For the text-containing cell, return its midpoint in (x, y) coordinate format. 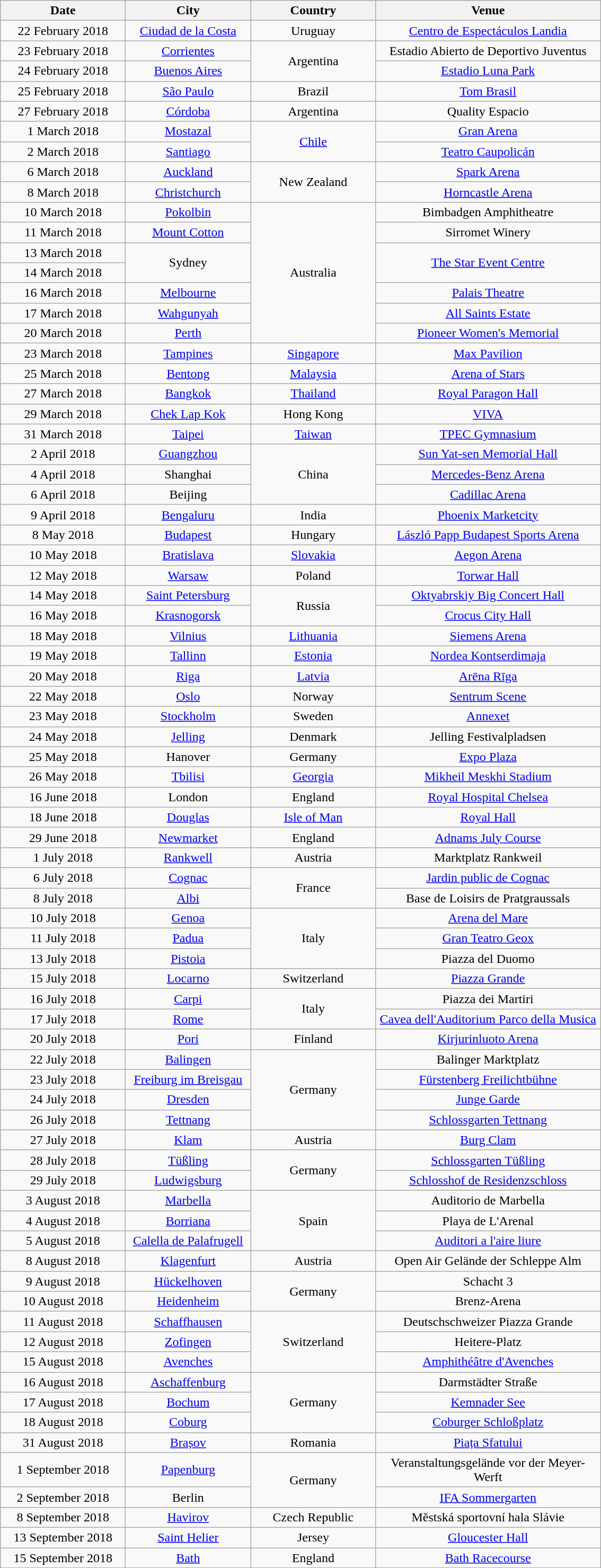
6 April 2018 (63, 494)
Melbourne (188, 293)
Siemens Arena (488, 636)
Estadio Luna Park (488, 71)
Berlin (188, 1497)
Guangzhou (188, 454)
25 May 2018 (63, 757)
13 March 2018 (63, 253)
China (313, 474)
Rome (188, 1019)
Schlosshof de Residenzschloss (488, 1180)
Zofingen (188, 1342)
16 July 2018 (63, 999)
Auditorio de Marbella (488, 1200)
Oslo (188, 696)
Bath Racecourse (488, 1557)
23 May 2018 (63, 716)
Perth (188, 333)
Palais Theatre (488, 293)
Freiburg im Breisgau (188, 1079)
India (313, 515)
1 March 2018 (63, 131)
15 July 2018 (63, 979)
London (188, 797)
Crocus City Hall (488, 616)
Pioneer Women's Memorial (488, 333)
IFA Sommergarten (488, 1497)
20 March 2018 (63, 333)
Krasnogorsk (188, 616)
Taiwan (313, 434)
Tallinn (188, 656)
Heidenheim (188, 1301)
Carpi (188, 999)
11 March 2018 (63, 232)
8 May 2018 (63, 535)
4 August 2018 (63, 1220)
1 September 2018 (63, 1470)
Bratislava (188, 555)
Fürstenberg Freilichtbühne (488, 1079)
Coburger Schloßplatz (488, 1422)
31 March 2018 (63, 434)
Sydney (188, 263)
16 June 2018 (63, 797)
Base de Loisirs de Pratgraussals (488, 898)
Estadio Abierto de Deportivo Juventus (488, 51)
Gloucester Hall (488, 1537)
12 May 2018 (63, 575)
László Papp Budapest Sports Arena (488, 535)
Lithuania (313, 636)
Mount Cotton (188, 232)
Calella de Palafrugell (188, 1241)
Douglas (188, 817)
Jelling (188, 737)
Newmarket (188, 837)
Cadillac Arena (488, 494)
22 July 2018 (63, 1059)
9 August 2018 (63, 1281)
Aschaffenburg (188, 1382)
27 March 2018 (63, 394)
17 March 2018 (63, 313)
19 May 2018 (63, 656)
Ludwigsburg (188, 1180)
Max Pavilion (488, 353)
Adnams July Course (488, 837)
Hanover (188, 757)
Nordea Kontserdimaja (488, 656)
13 July 2018 (63, 959)
Country (313, 11)
Dresden (188, 1100)
Bengaluru (188, 515)
Hückelhoven (188, 1281)
Buenos Aires (188, 71)
26 May 2018 (63, 777)
Brașov (188, 1442)
16 August 2018 (63, 1382)
Coburg (188, 1422)
Royal Hospital Chelsea (488, 797)
Sweden (313, 716)
2 March 2018 (63, 152)
Russia (313, 606)
13 September 2018 (63, 1537)
Horncastle Arena (488, 192)
New Zealand (313, 182)
Tettnang (188, 1120)
11 August 2018 (63, 1322)
31 August 2018 (63, 1442)
Chek Lap Kok (188, 414)
City (188, 11)
Sirromet Winery (488, 232)
Budapest (188, 535)
6 March 2018 (63, 172)
Saint Petersburg (188, 596)
Hungary (313, 535)
Czech Republic (313, 1517)
The Star Event Centre (488, 263)
Thailand (313, 394)
Bimbadgen Amphitheatre (488, 212)
Kemnader See (488, 1402)
Balingen (188, 1059)
Córdoba (188, 111)
Latvia (313, 676)
24 July 2018 (63, 1100)
Marktplatz Rankweil (488, 857)
Rankwell (188, 857)
15 September 2018 (63, 1557)
Expo Plaza (488, 757)
15 August 2018 (63, 1362)
Městská sportovní hala Slávie (488, 1517)
Locarno (188, 979)
Wahgunyah (188, 313)
Norway (313, 696)
3 August 2018 (63, 1200)
10 July 2018 (63, 918)
Heitere-Platz (488, 1342)
Finland (313, 1039)
Junge Garde (488, 1100)
22 May 2018 (63, 696)
Warsaw (188, 575)
Ciudad de la Costa (188, 31)
Tom Brasil (488, 91)
Beijing (188, 494)
Centro de Espectáculos Landia (488, 31)
24 February 2018 (63, 71)
29 July 2018 (63, 1180)
10 March 2018 (63, 212)
Jelling Festivalpladsen (488, 737)
Aegon Arena (488, 555)
Isle of Man (313, 817)
9 April 2018 (63, 515)
20 July 2018 (63, 1039)
Teatro Caupolicán (488, 152)
12 August 2018 (63, 1342)
Gran Teatro Geox (488, 938)
Sun Yat-sen Memorial Hall (488, 454)
Piața Sfatului (488, 1442)
Sentrum Scene (488, 696)
Brazil (313, 91)
Veranstaltungsgelände vor der Meyer-Werft (488, 1470)
Torwar Hall (488, 575)
Avenches (188, 1362)
Royal Paragon Hall (488, 394)
Romania (313, 1442)
Piazza del Duomo (488, 959)
24 May 2018 (63, 737)
Shanghai (188, 474)
29 June 2018 (63, 837)
2 April 2018 (63, 454)
14 March 2018 (63, 273)
Balinger Marktplatz (488, 1059)
Darmstädter Straße (488, 1382)
Burg Clam (488, 1140)
Brenz-Arena (488, 1301)
27 July 2018 (63, 1140)
Poland (313, 575)
10 May 2018 (63, 555)
Schlossgarten Tettnang (488, 1120)
Christchurch (188, 192)
Annexet (488, 716)
Pistoia (188, 959)
5 August 2018 (63, 1241)
Vilnius (188, 636)
Tampines (188, 353)
4 April 2018 (63, 474)
TPEC Gymnasium (488, 434)
Cognac (188, 878)
Albi (188, 898)
Borriana (188, 1220)
Quality Espacio (488, 111)
Marbella (188, 1200)
16 March 2018 (63, 293)
Royal Hall (488, 817)
Pokolbin (188, 212)
29 March 2018 (63, 414)
Cavea dell'Auditorium Parco della Musica (488, 1019)
1 July 2018 (63, 857)
Santiago (188, 152)
Auckland (188, 172)
8 July 2018 (63, 898)
23 March 2018 (63, 353)
20 May 2018 (63, 676)
Jardin public de Cognac (488, 878)
Georgia (313, 777)
18 May 2018 (63, 636)
Papenburg (188, 1470)
Auditori a l'aire liure (488, 1241)
Phoenix Marketcity (488, 515)
Gran Arena (488, 131)
26 July 2018 (63, 1120)
10 August 2018 (63, 1301)
Mostazal (188, 131)
Arēna Rīga (488, 676)
Malaysia (313, 374)
Piazza dei Martiri (488, 999)
France (313, 888)
Bochum (188, 1402)
Padua (188, 938)
Jersey (313, 1537)
Slovakia (313, 555)
Chile (313, 141)
27 February 2018 (63, 111)
Playa de L'Arenal (488, 1220)
Australia (313, 272)
Spark Arena (488, 172)
22 February 2018 (63, 31)
Venue (488, 11)
Deutschschweizer Piazza Grande (488, 1322)
Taipei (188, 434)
VIVA (488, 414)
Schlossgarten Tüßling (488, 1160)
Pori (188, 1039)
São Paulo (188, 91)
23 July 2018 (63, 1079)
14 May 2018 (63, 596)
18 August 2018 (63, 1422)
Bath (188, 1557)
Stockholm (188, 716)
Date (63, 11)
2 September 2018 (63, 1497)
Uruguay (313, 31)
18 June 2018 (63, 817)
6 July 2018 (63, 878)
Bentong (188, 374)
8 September 2018 (63, 1517)
Denmark (313, 737)
28 July 2018 (63, 1160)
Corrientes (188, 51)
17 July 2018 (63, 1019)
Saint Helier (188, 1537)
Bangkok (188, 394)
Arena del Mare (488, 918)
25 March 2018 (63, 374)
Mercedes-Benz Arena (488, 474)
Estonia (313, 656)
Klagenfurt (188, 1261)
Hong Kong (313, 414)
Riga (188, 676)
Klam (188, 1140)
Tbilisi (188, 777)
Arena of Stars (488, 374)
23 February 2018 (63, 51)
Mikheil Meskhi Stadium (488, 777)
Piazza Grande (488, 979)
17 August 2018 (63, 1402)
25 February 2018 (63, 91)
Schacht 3 (488, 1281)
Schaffhausen (188, 1322)
11 July 2018 (63, 938)
Oktyabrskiy Big Concert Hall (488, 596)
Tüßling (188, 1160)
All Saints Estate (488, 313)
8 August 2018 (63, 1261)
Amphithéâtre d'Avenches (488, 1362)
Genoa (188, 918)
16 May 2018 (63, 616)
Open Air Gelände der Schleppe Alm (488, 1261)
Spain (313, 1220)
Havirov (188, 1517)
Singapore (313, 353)
8 March 2018 (63, 192)
Kirjurinluoto Arena (488, 1039)
